Search for the cell housing the specified text and yield its [X, Y] center coordinate. 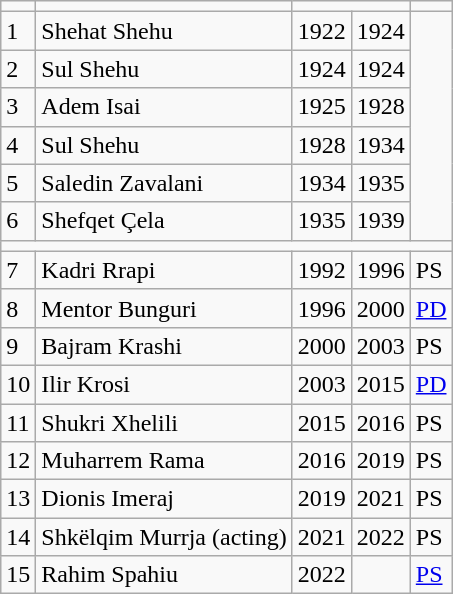
12 [18, 461]
1922 [322, 31]
Shehat Shehu [164, 31]
Kadri Rrapi [164, 270]
1992 [322, 270]
10 [18, 384]
6 [18, 221]
Adem Isai [164, 107]
1925 [322, 107]
14 [18, 537]
13 [18, 499]
Shefqet Çela [164, 221]
1939 [380, 221]
Muharrem Rama [164, 461]
Shkëlqim Murrja (acting) [164, 537]
2 [18, 69]
Bajram Krashi [164, 346]
15 [18, 575]
Dionis Imeraj [164, 499]
8 [18, 308]
11 [18, 423]
Mentor Bunguri [164, 308]
9 [18, 346]
Rahim Spahiu [164, 575]
Ilir Krosi [164, 384]
3 [18, 107]
1 [18, 31]
5 [18, 183]
Shukri Xhelili [164, 423]
Saledin Zavalani [164, 183]
4 [18, 145]
7 [18, 270]
